Identify which cell holds the provided text, then report its (X, Y) central coordinate. 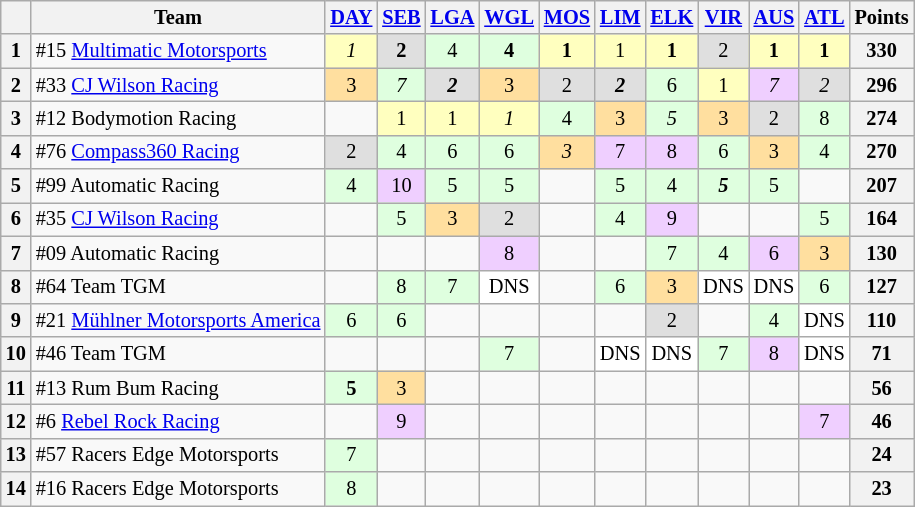
71 (882, 354)
VIR (723, 17)
#64 Team TGM (178, 287)
23 (882, 489)
LIM (620, 17)
46 (882, 421)
ATL (824, 17)
Points (882, 17)
14 (16, 489)
ELK (672, 17)
127 (882, 287)
274 (882, 118)
270 (882, 152)
DAY (351, 17)
#09 Automatic Racing (178, 253)
MOS (567, 17)
#46 Team TGM (178, 354)
207 (882, 186)
LGA (453, 17)
#15 Multimatic Motorsports (178, 51)
296 (882, 85)
AUS (774, 17)
#21 Mühlner Motorsports America (178, 320)
#16 Racers Edge Motorsports (178, 489)
#35 CJ Wilson Racing (178, 219)
#12 Bodymotion Racing (178, 118)
Team (178, 17)
330 (882, 51)
164 (882, 219)
SEB (401, 17)
#13 Rum Bum Racing (178, 388)
WGL (509, 17)
12 (16, 421)
56 (882, 388)
130 (882, 253)
11 (16, 388)
#57 Racers Edge Motorsports (178, 455)
#33 CJ Wilson Racing (178, 85)
#6 Rebel Rock Racing (178, 421)
13 (16, 455)
24 (882, 455)
110 (882, 320)
#76 Compass360 Racing (178, 152)
#99 Automatic Racing (178, 186)
